From the cell containing the given text, extract its center point as [X, Y] coordinate. 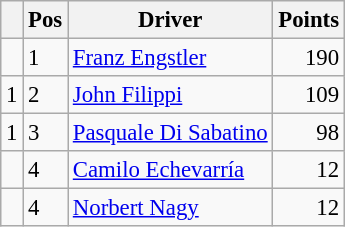
Norbert Nagy [170, 208]
109 [308, 95]
Camilo Echevarría [170, 170]
3 [46, 133]
Pos [46, 20]
Points [308, 20]
Driver [170, 20]
John Filippi [170, 95]
2 [46, 95]
Pasquale Di Sabatino [170, 133]
190 [308, 58]
Franz Engstler [170, 58]
98 [308, 133]
